From the cell containing the given text, extract its center point as [x, y] coordinate. 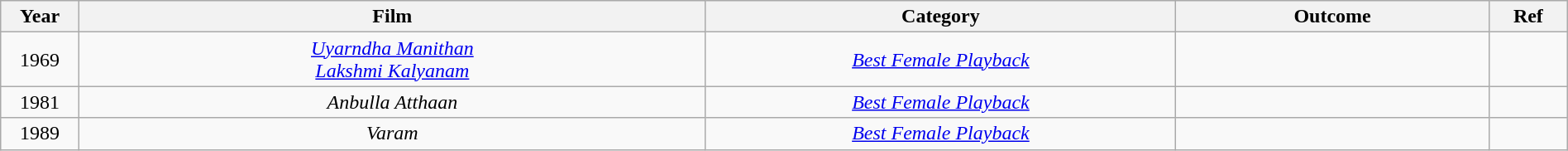
Film [392, 17]
1981 [40, 102]
Varam [392, 134]
1989 [40, 134]
1969 [40, 60]
Uyarndha Manithan Lakshmi Kalyanam [392, 60]
Category [940, 17]
Ref [1528, 17]
Anbulla Atthaan [392, 102]
Year [40, 17]
Outcome [1333, 17]
